Locate the cell with the specified text and output its (X, Y) center coordinate. 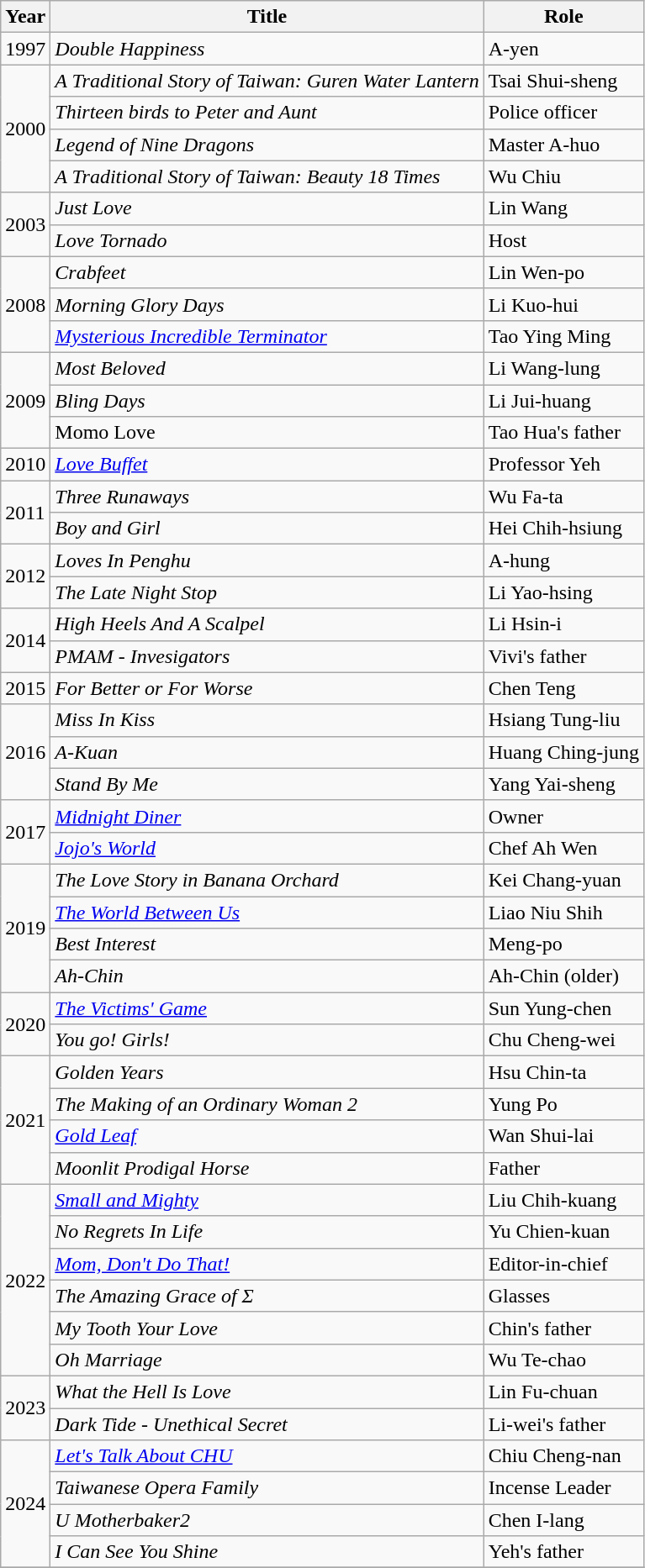
Jojo's World (267, 848)
Hsu Chin-ta (563, 1072)
2010 (25, 465)
Lin Wen-po (563, 272)
Momo Love (267, 433)
Host (563, 240)
Chen I-lang (563, 1520)
Chiu Cheng-nan (563, 1456)
Year (25, 17)
Title (267, 17)
Midnight Diner (267, 816)
Liu Chih-kuang (563, 1200)
Professor Yeh (563, 465)
The Amazing Grace of Σ (267, 1296)
Gold Leaf (267, 1136)
2009 (25, 400)
2008 (25, 304)
2021 (25, 1120)
2012 (25, 576)
No Regrets In Life (267, 1232)
Yang Yai-sheng (563, 784)
Bling Days (267, 401)
The Love Story in Banana Orchard (267, 880)
A Traditional Story of Taiwan: Beauty 18 Times (267, 176)
Ah-Chin (older) (563, 976)
Chef Ah Wen (563, 848)
I Can See You Shine (267, 1552)
Lin Fu-chuan (563, 1392)
Glasses (563, 1296)
Huang Ching-jung (563, 752)
Moonlit Prodigal Horse (267, 1168)
2000 (25, 129)
2015 (25, 688)
2017 (25, 832)
Yu Chien-kuan (563, 1232)
Dark Tide - Unethical Secret (267, 1424)
The Victims' Game (267, 1008)
Crabfeet (267, 272)
Mom, Don't Do That! (267, 1264)
2020 (25, 1024)
2024 (25, 1504)
Tsai Shui-sheng (563, 81)
Yung Po (563, 1104)
2003 (25, 224)
The Late Night Stop (267, 592)
Owner (563, 816)
Hei Chih-hsiung (563, 529)
Role (563, 17)
Tao Hua's father (563, 433)
A Traditional Story of Taiwan: Guren Water Lantern (267, 81)
Police officer (563, 113)
Lin Wang (563, 208)
2019 (25, 928)
Vivi's father (563, 656)
Small and Mighty (267, 1200)
Hsiang Tung-liu (563, 720)
A-yen (563, 49)
Golden Years (267, 1072)
Liao Niu Shih (563, 912)
Editor-in-chief (563, 1264)
PMAM - Invesigators (267, 656)
Boy and Girl (267, 529)
Morning Glory Days (267, 304)
Mysterious Incredible Terminator (267, 336)
2022 (25, 1280)
Yeh's father (563, 1552)
Miss In Kiss (267, 720)
Li Jui-huang (563, 401)
What the Hell Is Love (267, 1392)
Ah-Chin (267, 976)
High Heels And A Scalpel (267, 624)
Love Tornado (267, 240)
Let's Talk About CHU (267, 1456)
A-hung (563, 560)
Master A-huo (563, 145)
Incense Leader (563, 1488)
Best Interest (267, 944)
Li Yao-hsing (563, 592)
Chin's father (563, 1328)
Li Wang-lung (563, 368)
Most Beloved (267, 368)
Legend of Nine Dragons (267, 145)
1997 (25, 49)
You go! Girls! (267, 1040)
Kei Chang-yuan (563, 880)
For Better or For Worse (267, 688)
The World Between Us (267, 912)
Taiwanese Opera Family (267, 1488)
Wu Chiu (563, 176)
U Motherbaker2 (267, 1520)
Oh Marriage (267, 1360)
2023 (25, 1408)
Wu Fa-ta (563, 497)
Li Kuo-hui (563, 304)
Just Love (267, 208)
Three Runaways (267, 497)
2011 (25, 513)
Tao Ying Ming (563, 336)
2016 (25, 752)
The Making of an Ordinary Woman 2 (267, 1104)
2014 (25, 640)
A-Kuan (267, 752)
Father (563, 1168)
Chen Teng (563, 688)
My Tooth Your Love (267, 1328)
Stand By Me (267, 784)
Wu Te-chao (563, 1360)
Wan Shui-lai (563, 1136)
Li-wei's father (563, 1424)
Meng-po (563, 944)
Love Buffet (267, 465)
Li Hsin-i (563, 624)
Chu Cheng-wei (563, 1040)
Double Happiness (267, 49)
Thirteen birds to Peter and Aunt (267, 113)
Loves In Penghu (267, 560)
Sun Yung-chen (563, 1008)
